Return the (X, Y) coordinate for the center point of the cell that contains the specified text.  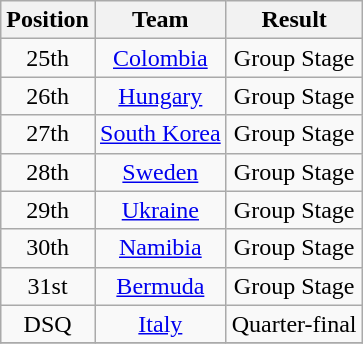
27th (48, 134)
26th (48, 96)
Team (160, 20)
Hungary (160, 96)
Italy (160, 324)
Colombia (160, 58)
DSQ (48, 324)
Quarter-final (294, 324)
28th (48, 172)
Sweden (160, 172)
30th (48, 248)
Result (294, 20)
Position (48, 20)
South Korea (160, 134)
Bermuda (160, 286)
Namibia (160, 248)
Ukraine (160, 210)
29th (48, 210)
31st (48, 286)
25th (48, 58)
